Output the [X, Y] coordinate of the center of the cell containing the given text.  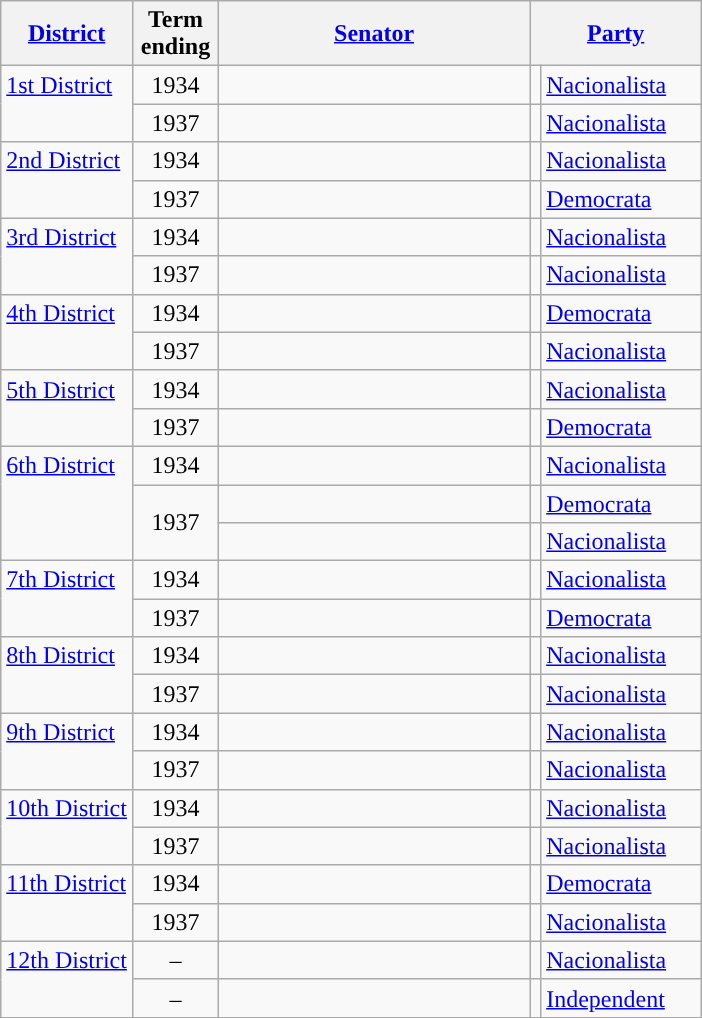
Independent [622, 998]
Senator [374, 34]
10th District [67, 827]
2nd District [67, 180]
6th District [67, 503]
Party [616, 34]
5th District [67, 408]
12th District [67, 979]
11th District [67, 903]
3rd District [67, 256]
7th District [67, 599]
9th District [67, 751]
8th District [67, 675]
District [67, 34]
1st District [67, 104]
Term ending [175, 34]
4th District [67, 332]
